Search for the cell housing the specified text and yield its [x, y] center coordinate. 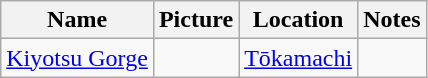
Name [78, 20]
Picture [196, 20]
Tōkamachi [298, 58]
Location [298, 20]
Notes [392, 20]
Kiyotsu Gorge [78, 58]
